For the text-containing cell, return its midpoint in (x, y) coordinate format. 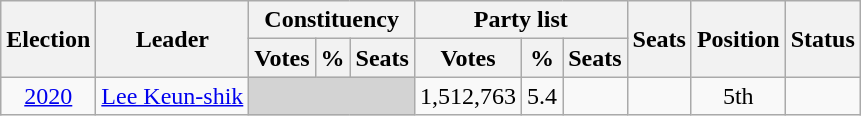
1,512,763 (468, 96)
2020 (48, 96)
Party list (520, 20)
5.4 (542, 96)
Leader (172, 39)
Status (822, 39)
Lee Keun-shik (172, 96)
Position (738, 39)
Election (48, 39)
Constituency (332, 20)
5th (738, 96)
